Output the (x, y) coordinate of the center of the cell containing the given text.  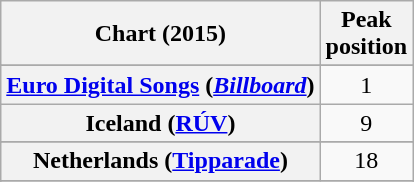
Iceland (RÚV) (160, 123)
Euro Digital Songs (Billboard) (160, 85)
9 (366, 123)
Peakposition (366, 34)
1 (366, 85)
Netherlands (Tipparade) (160, 161)
18 (366, 161)
Chart (2015) (160, 34)
